Return the (X, Y) coordinate for the center point of the cell that contains the specified text.  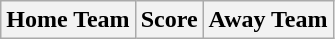
Score (169, 20)
Home Team (68, 20)
Away Team (268, 20)
